Capture the cell that displays the provided text and extract its (X, Y) central coordinate. 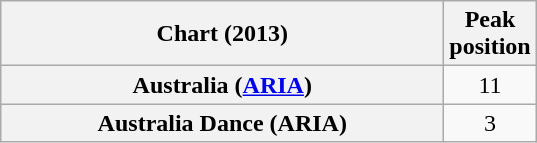
11 (490, 85)
Chart (2013) (222, 34)
3 (490, 123)
Australia (ARIA) (222, 85)
Australia Dance (ARIA) (222, 123)
Peakposition (490, 34)
